Locate the cell with the specified text and output its [x, y] center coordinate. 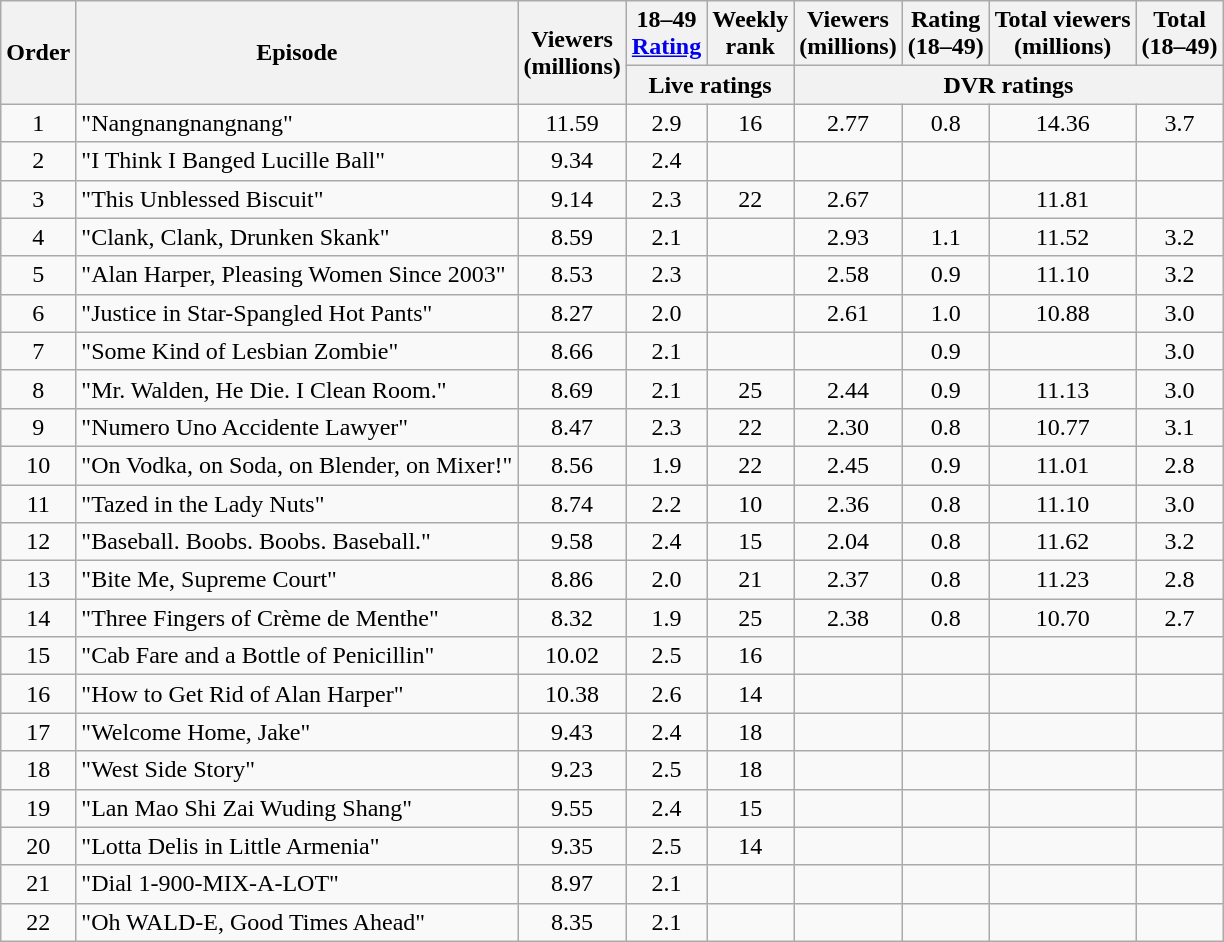
8.86 [572, 580]
"Dial 1-900-MIX-A-LOT" [297, 884]
"Cab Fare and a Bottle of Penicillin" [297, 656]
"Oh WALD-E, Good Times Ahead" [297, 922]
2.6 [666, 694]
"Alan Harper, Pleasing Women Since 2003" [297, 275]
Episode [297, 52]
Total(18–49) [1180, 34]
1.1 [946, 237]
DVR ratings [1008, 85]
4 [38, 237]
Rating(18–49) [946, 34]
8.27 [572, 313]
5 [38, 275]
"How to Get Rid of Alan Harper" [297, 694]
11.81 [1062, 199]
11 [38, 503]
9.58 [572, 542]
"Some Kind of Lesbian Zombie" [297, 351]
8.32 [572, 618]
20 [38, 846]
"Clank, Clank, Drunken Skank" [297, 237]
10.77 [1062, 427]
18–49Rating [666, 34]
1 [38, 123]
10.38 [572, 694]
2.58 [848, 275]
3.1 [1180, 427]
11.59 [572, 123]
10.70 [1062, 618]
"Baseball. Boobs. Boobs. Baseball." [297, 542]
"West Side Story" [297, 770]
"Mr. Walden, He Die. I Clean Room." [297, 389]
9.35 [572, 846]
19 [38, 808]
"Lan Mao Shi Zai Wuding Shang" [297, 808]
11.62 [1062, 542]
2.38 [848, 618]
8.47 [572, 427]
"Lotta Delis in Little Armenia" [297, 846]
11.23 [1062, 580]
8.66 [572, 351]
10.88 [1062, 313]
"Nangnangnangnang" [297, 123]
2.61 [848, 313]
12 [38, 542]
2.2 [666, 503]
9.55 [572, 808]
14.36 [1062, 123]
2.44 [848, 389]
8 [38, 389]
2.45 [848, 465]
9.34 [572, 161]
10.02 [572, 656]
17 [38, 732]
13 [38, 580]
1.0 [946, 313]
8.35 [572, 922]
8.74 [572, 503]
Weeklyrank [750, 34]
11.13 [1062, 389]
Total viewers(millions) [1062, 34]
2.04 [848, 542]
11.52 [1062, 237]
Live ratings [710, 85]
2.9 [666, 123]
"This Unblessed Biscuit" [297, 199]
2.30 [848, 427]
"Bite Me, Supreme Court" [297, 580]
2 [38, 161]
2.67 [848, 199]
2.77 [848, 123]
8.56 [572, 465]
7 [38, 351]
"Numero Uno Accidente Lawyer" [297, 427]
"Tazed in the Lady Nuts" [297, 503]
9.43 [572, 732]
2.36 [848, 503]
3 [38, 199]
2.37 [848, 580]
9.23 [572, 770]
"Welcome Home, Jake" [297, 732]
"Justice in Star-Spangled Hot Pants" [297, 313]
9.14 [572, 199]
11.01 [1062, 465]
"On Vodka, on Soda, on Blender, on Mixer!" [297, 465]
3.7 [1180, 123]
"I Think I Banged Lucille Ball" [297, 161]
2.93 [848, 237]
Order [38, 52]
"Three Fingers of Crème de Menthe" [297, 618]
2.7 [1180, 618]
6 [38, 313]
8.69 [572, 389]
9 [38, 427]
8.59 [572, 237]
8.97 [572, 884]
8.53 [572, 275]
